Capture the cell that displays the provided text and extract its (X, Y) central coordinate. 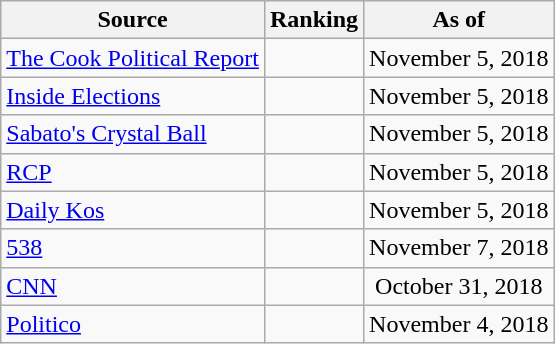
Sabato's Crystal Ball (133, 134)
November 4, 2018 (459, 324)
Daily Kos (133, 210)
538 (133, 248)
Ranking (314, 20)
CNN (133, 286)
The Cook Political Report (133, 58)
Source (133, 20)
Inside Elections (133, 96)
October 31, 2018 (459, 286)
RCP (133, 172)
November 7, 2018 (459, 248)
Politico (133, 324)
As of (459, 20)
